Locate the cell with the specified text and output its [x, y] center coordinate. 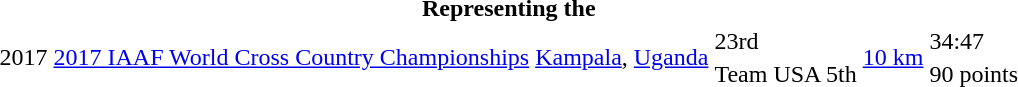
23rd [786, 41]
